Determine the [X, Y] coordinate at the center of the cell enclosing the given text.  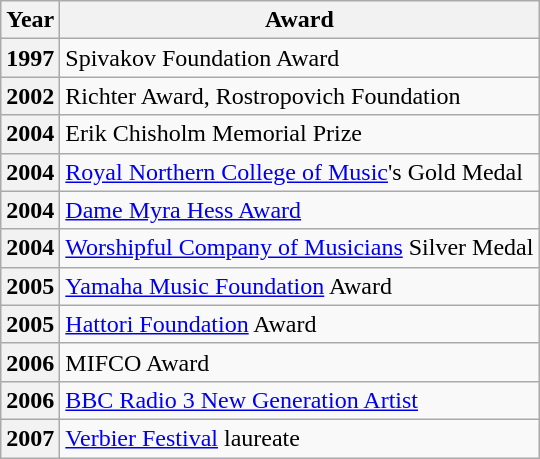
Verbier Festival laureate [300, 438]
Hattori Foundation Award [300, 324]
Dame Myra Hess Award [300, 210]
1997 [30, 58]
2007 [30, 438]
Worshipful Company of Musicians Silver Medal [300, 248]
MIFCO Award [300, 362]
2002 [30, 96]
Yamaha Music Foundation Award [300, 286]
Year [30, 20]
Award [300, 20]
BBC Radio 3 New Generation Artist [300, 400]
Richter Award, Rostropovich Foundation [300, 96]
Erik Chisholm Memorial Prize [300, 134]
Royal Northern College of Music's Gold Medal [300, 172]
Spivakov Foundation Award [300, 58]
